Scan for the cell matching the given text and deliver its [x, y] coordinate at center. 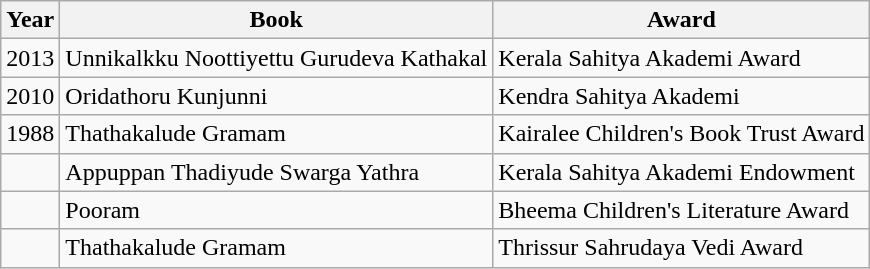
Bheema Children's Literature Award [682, 210]
Kerala Sahitya Akademi Endowment [682, 172]
Kendra Sahitya Akademi [682, 96]
2013 [30, 58]
Thrissur Sahrudaya Vedi Award [682, 248]
Oridathoru Kunjunni [276, 96]
Award [682, 20]
2010 [30, 96]
1988 [30, 134]
Kairalee Children's Book Trust Award [682, 134]
Book [276, 20]
Year [30, 20]
Appuppan Thadiyude Swarga Yathra [276, 172]
Pooram [276, 210]
Unnikalkku Noottiyettu Gurudeva Kathakal [276, 58]
Kerala Sahitya Akademi Award [682, 58]
